Search for the cell housing the specified text and yield its (x, y) center coordinate. 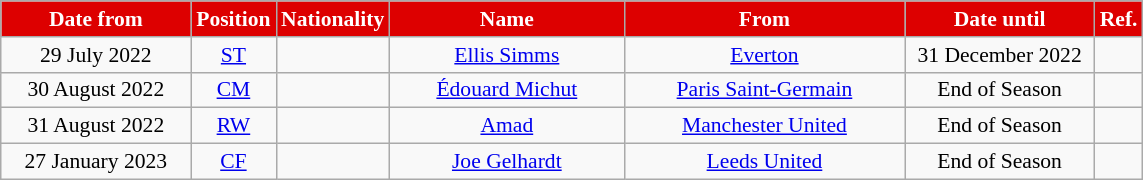
Ref. (1119, 19)
Édouard Michut (506, 90)
RW (234, 126)
CM (234, 90)
31 December 2022 (1000, 55)
From (764, 19)
Date from (96, 19)
Ellis Simms (506, 55)
27 January 2023 (96, 162)
Position (234, 19)
29 July 2022 (96, 55)
30 August 2022 (96, 90)
ST (234, 55)
Leeds United (764, 162)
Amad (506, 126)
CF (234, 162)
Nationality (332, 19)
Paris Saint-Germain (764, 90)
Date until (1000, 19)
31 August 2022 (96, 126)
Everton (764, 55)
Name (506, 19)
Manchester United (764, 126)
Joe Gelhardt (506, 162)
